Scan for the cell matching the given text and deliver its [X, Y] coordinate at center. 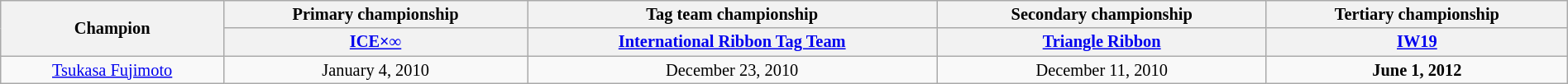
International Ribbon Tag Team [733, 42]
Tag team championship [733, 14]
Tsukasa Fujimoto [112, 70]
June 1, 2012 [1417, 70]
Primary championship [375, 14]
December 11, 2010 [1102, 70]
ICE×∞ [375, 42]
January 4, 2010 [375, 70]
Champion [112, 28]
December 23, 2010 [733, 70]
Tertiary championship [1417, 14]
IW19 [1417, 42]
Triangle Ribbon [1102, 42]
Secondary championship [1102, 14]
